Find where the given text appears and provide that cell's center as [X, Y] coordinate. 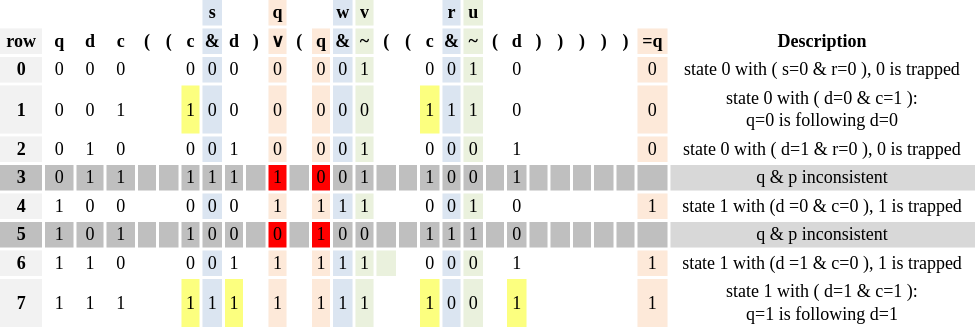
row [21, 41]
6 [21, 263]
5 [21, 235]
state 0 with ( d=1 & r=0 ), 0 is trapped [822, 149]
state 0 with ( s=0 & r=0 ), 0 is trapped [822, 70]
4 [21, 207]
Description [822, 41]
state 1 with (d =0 & c=0 ), 1 is trapped [822, 207]
=q [652, 41]
state 1 with (d =1 & c=0 ), 1 is trapped [822, 263]
3 [21, 178]
v [364, 13]
2 [21, 149]
s [212, 13]
r [452, 13]
state 0 with ( d=0 & c=1 ):q=0 is following d=0 [822, 110]
7 [21, 303]
∨ [278, 41]
state 1 with ( d=1 & c=1 ):q=1 is following d=1 [822, 303]
w [342, 13]
u [474, 13]
